Provide the [x, y] coordinate of the cell's center where the given text is located.  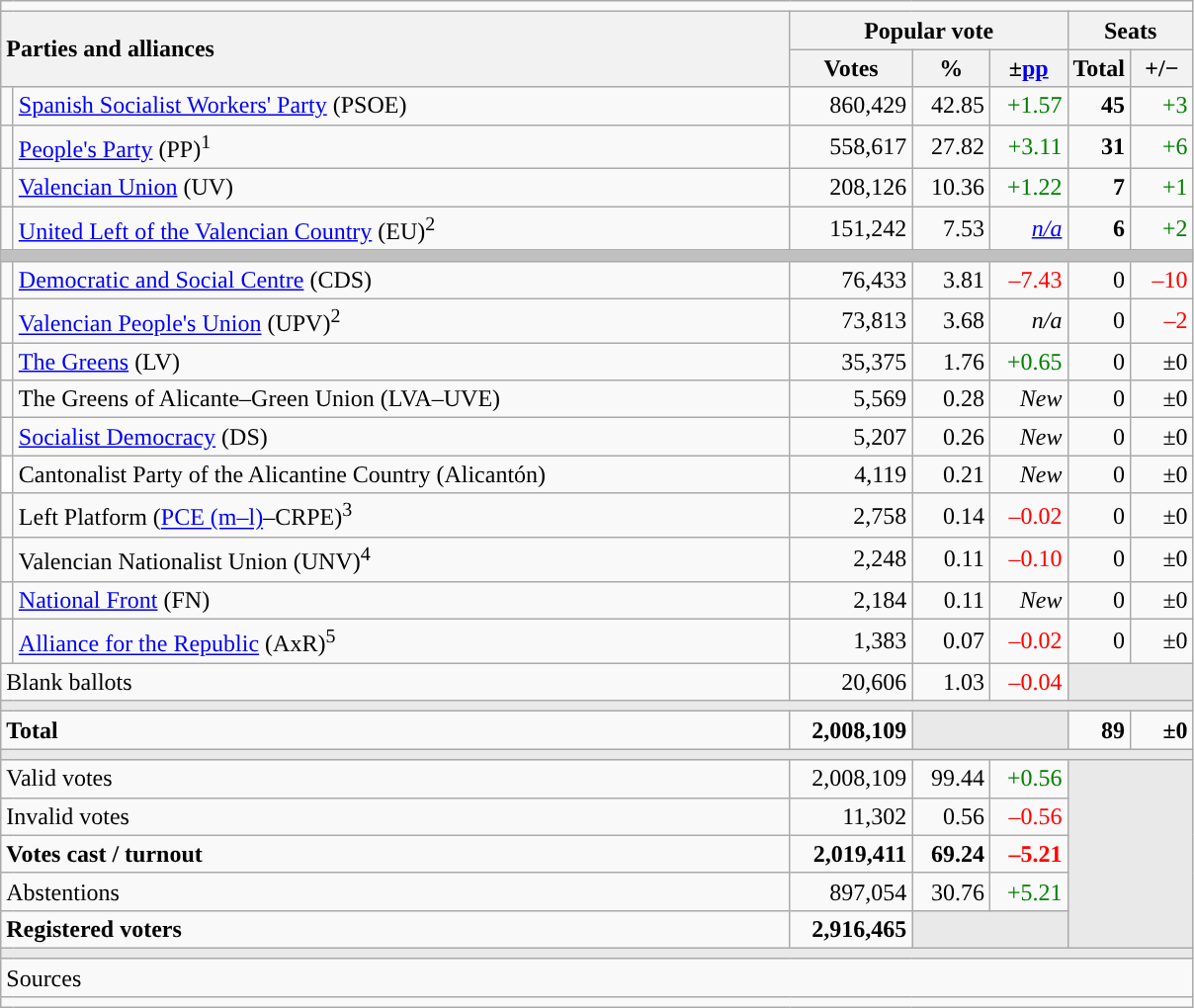
Spanish Socialist Workers' Party (PSOE) [401, 106]
Valencian Union (UV) [401, 188]
99.44 [951, 779]
+5.21 [1028, 891]
558,617 [851, 146]
7.53 [951, 229]
–2 [1162, 320]
% [951, 68]
89 [1099, 730]
The Greens (LV) [401, 362]
27.82 [951, 146]
+6 [1162, 146]
+0.56 [1028, 779]
+2 [1162, 229]
7 [1099, 188]
30.76 [951, 891]
208,126 [851, 188]
Cantonalist Party of the Alicantine Country (Alicantón) [401, 474]
Invalid votes [395, 816]
–7.43 [1028, 280]
±pp [1028, 68]
1.76 [951, 362]
2,019,411 [851, 854]
Democratic and Social Centre (CDS) [401, 280]
Popular vote [929, 31]
0.26 [951, 437]
–0.04 [1028, 682]
Votes cast / turnout [395, 854]
+/− [1162, 68]
–5.21 [1028, 854]
897,054 [851, 891]
Valencian People's Union (UPV)2 [401, 320]
69.24 [951, 854]
11,302 [851, 816]
860,429 [851, 106]
0.56 [951, 816]
1.03 [951, 682]
Registered voters [395, 929]
+3 [1162, 106]
76,433 [851, 280]
+1.22 [1028, 188]
1,383 [851, 640]
–10 [1162, 280]
10.36 [951, 188]
73,813 [851, 320]
–0.56 [1028, 816]
Parties and alliances [395, 49]
Left Platform (PCE (m–l)–CRPE)3 [401, 516]
5,207 [851, 437]
The Greens of Alicante–Green Union (LVA–UVE) [401, 399]
3.68 [951, 320]
+1 [1162, 188]
United Left of the Valencian Country (EU)2 [401, 229]
+3.11 [1028, 146]
45 [1099, 106]
6 [1099, 229]
2,916,465 [851, 929]
31 [1099, 146]
Valencian Nationalist Union (UNV)4 [401, 559]
42.85 [951, 106]
–0.10 [1028, 559]
0.07 [951, 640]
Socialist Democracy (DS) [401, 437]
5,569 [851, 399]
2,758 [851, 516]
0.14 [951, 516]
0.21 [951, 474]
Sources [597, 977]
0.28 [951, 399]
151,242 [851, 229]
2,248 [851, 559]
Blank ballots [395, 682]
Votes [851, 68]
+1.57 [1028, 106]
People's Party (PP)1 [401, 146]
National Front (FN) [401, 600]
Seats [1131, 31]
Abstentions [395, 891]
3.81 [951, 280]
+0.65 [1028, 362]
4,119 [851, 474]
20,606 [851, 682]
Valid votes [395, 779]
Alliance for the Republic (AxR)5 [401, 640]
2,184 [851, 600]
35,375 [851, 362]
